For the text-containing cell, return its midpoint in [x, y] coordinate format. 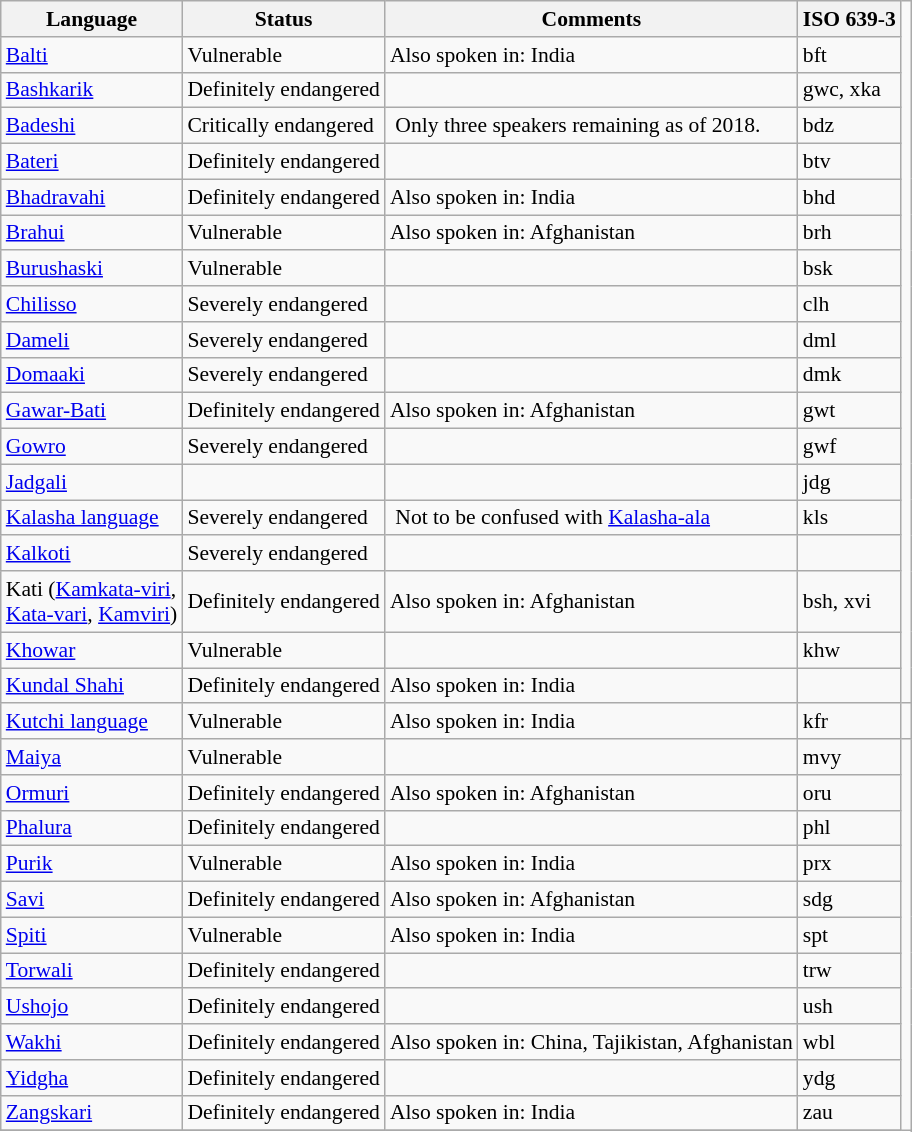
Ormuri [92, 793]
Spiti [92, 935]
Savi [92, 900]
brh [850, 233]
kfr [850, 722]
ydg [850, 1078]
bdz [850, 126]
bhd [850, 197]
Badeshi [92, 126]
gwf [850, 447]
Zangskari [92, 1113]
trw [850, 971]
bsk [850, 269]
phl [850, 828]
Burushaski [92, 269]
btv [850, 162]
oru [850, 793]
Gawar-Bati [92, 411]
Also spoken in: China, Tajikistan, Afghanistan [592, 1042]
Jadgali [92, 482]
Purik [92, 864]
gwc, xka [850, 90]
Torwali [92, 971]
ush [850, 1007]
kls [850, 518]
Not to be confused with Kalasha-ala [592, 518]
Gowro [92, 447]
sdg [850, 900]
Kutchi language [92, 722]
Bhadravahi [92, 197]
Chilisso [92, 304]
Wakhi [92, 1042]
bft [850, 55]
gwt [850, 411]
wbl [850, 1042]
Kalasha language [92, 518]
prx [850, 864]
Kalkoti [92, 554]
Comments [592, 19]
Only three speakers remaining as of 2018. [592, 126]
Domaaki [92, 375]
Kundal Shahi [92, 686]
Yidgha [92, 1078]
Bashkarik [92, 90]
Kati (Kamkata-viri,Kata-vari, Kamviri) [92, 602]
clh [850, 304]
Brahui [92, 233]
Status [284, 19]
zau [850, 1113]
dmk [850, 375]
Maiya [92, 757]
Phalura [92, 828]
Language [92, 19]
spt [850, 935]
jdg [850, 482]
mvy [850, 757]
Ushojo [92, 1007]
Balti [92, 55]
bsh, xvi [850, 602]
Bateri [92, 162]
Dameli [92, 340]
Critically endangered [284, 126]
ISO 639-3 [850, 19]
dml [850, 340]
khw [850, 650]
Khowar [92, 650]
